Capture the cell that displays the provided text and extract its (X, Y) central coordinate. 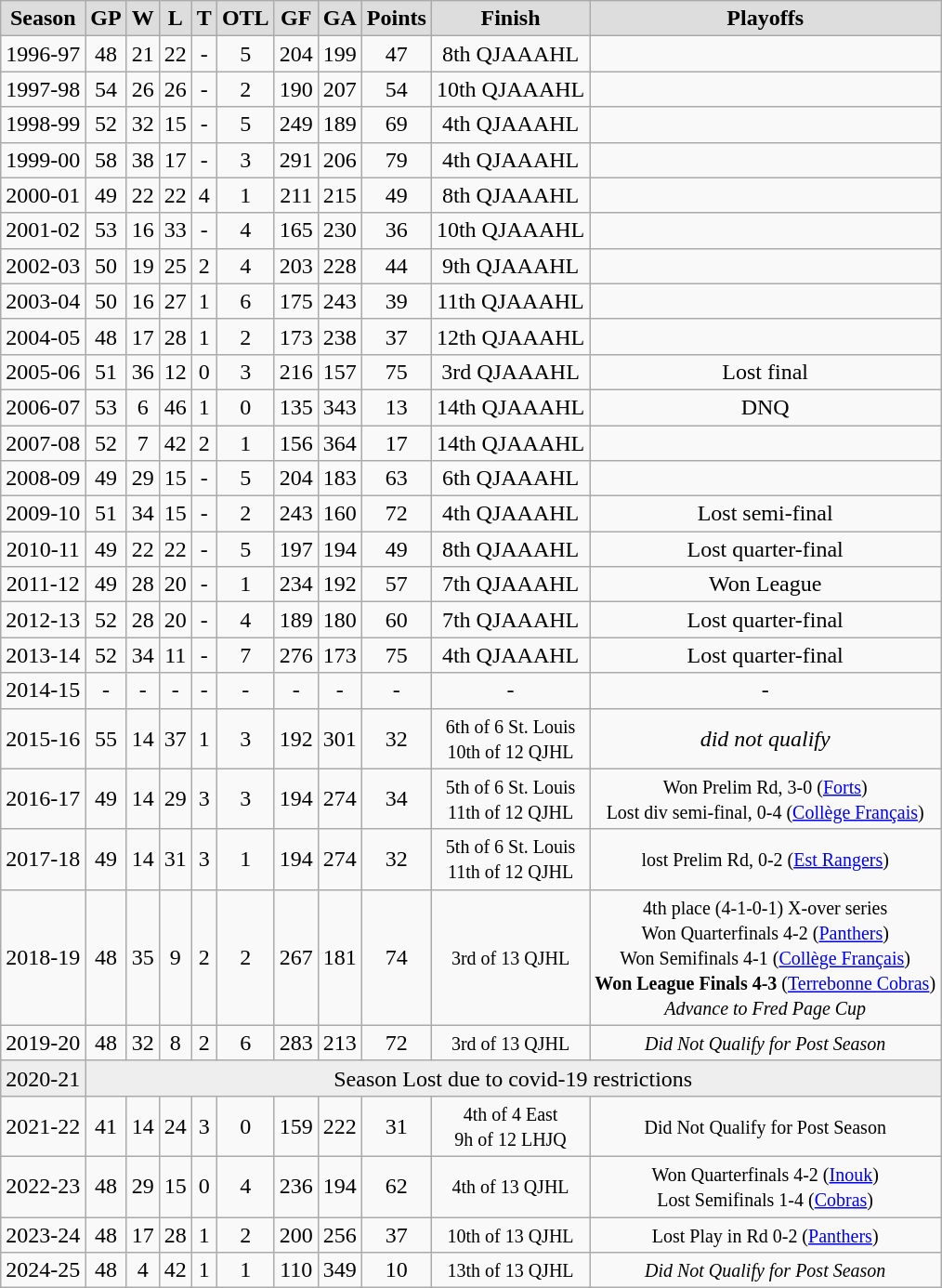
199 (340, 54)
Lost Play in Rd 0-2 (Panthers) (765, 1235)
Won Prelim Rd, 3-0 (Forts)Lost div semi-final, 0-4 (Collège Français) (765, 799)
9th QJAAAHL (510, 266)
2009-10 (43, 514)
156 (295, 443)
2019-20 (43, 1043)
25 (175, 266)
2003-04 (43, 301)
46 (175, 407)
2011-12 (43, 585)
T (204, 19)
33 (175, 230)
175 (295, 301)
213 (340, 1043)
27 (175, 301)
GA (340, 19)
62 (396, 1186)
190 (295, 89)
180 (340, 620)
2022-23 (43, 1186)
230 (340, 230)
47 (396, 54)
60 (396, 620)
2001-02 (43, 230)
216 (295, 372)
183 (340, 479)
200 (295, 1235)
276 (295, 655)
203 (295, 266)
35 (143, 957)
79 (396, 160)
2004-05 (43, 336)
165 (295, 230)
349 (340, 1270)
Finish (510, 19)
234 (295, 585)
Won Quarterfinals 4-2 (Inouk)Lost Semifinals 1-4 (Cobras) (765, 1186)
238 (340, 336)
211 (295, 195)
W (143, 19)
2014-15 (43, 690)
12th QJAAAHL (510, 336)
55 (106, 738)
236 (295, 1186)
6th of 6 St. Louis10th of 12 QJHL (510, 738)
2012-13 (43, 620)
39 (396, 301)
69 (396, 125)
4th of 4 East9h of 12 LHJQ (510, 1126)
L (175, 19)
206 (340, 160)
Won League (765, 585)
159 (295, 1126)
Points (396, 19)
283 (295, 1043)
1997-98 (43, 89)
2018-19 (43, 957)
12 (175, 372)
3rd QJAAAHL (510, 372)
Season (43, 19)
4th of 13 QJHL (510, 1186)
2017-18 (43, 859)
Season Lost due to covid-19 restrictions (513, 1078)
10th of 13 QJHL (510, 1235)
2020-21 (43, 1078)
24 (175, 1126)
343 (340, 407)
2005-06 (43, 372)
6th QJAAAHL (510, 479)
2010-11 (43, 549)
2021-22 (43, 1126)
364 (340, 443)
2023-24 (43, 1235)
Lost final (765, 372)
Playoffs (765, 19)
GF (295, 19)
2013-14 (43, 655)
291 (295, 160)
2008-09 (43, 479)
13th of 13 QJHL (510, 1270)
21 (143, 54)
8 (175, 1043)
OTL (245, 19)
1996-97 (43, 54)
1998-99 (43, 125)
63 (396, 479)
did not qualify (765, 738)
lost Prelim Rd, 0-2 (Est Rangers) (765, 859)
2007-08 (43, 443)
58 (106, 160)
GP (106, 19)
38 (143, 160)
2015-16 (43, 738)
2002-03 (43, 266)
267 (295, 957)
11th QJAAAHL (510, 301)
2000-01 (43, 195)
301 (340, 738)
249 (295, 125)
2016-17 (43, 799)
110 (295, 1270)
DNQ (765, 407)
215 (340, 195)
256 (340, 1235)
44 (396, 266)
181 (340, 957)
57 (396, 585)
11 (175, 655)
Lost semi-final (765, 514)
74 (396, 957)
222 (340, 1126)
197 (295, 549)
1999-00 (43, 160)
10 (396, 1270)
160 (340, 514)
157 (340, 372)
207 (340, 89)
9 (175, 957)
2006-07 (43, 407)
135 (295, 407)
2024-25 (43, 1270)
228 (340, 266)
41 (106, 1126)
13 (396, 407)
19 (143, 266)
